Determine the [X, Y] coordinate at the center of the cell enclosing the given text.  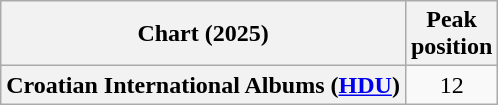
Peakposition [451, 34]
12 [451, 85]
Chart (2025) [204, 34]
Croatian International Albums (HDU) [204, 85]
